Identify which cell holds the provided text, then report its (x, y) central coordinate. 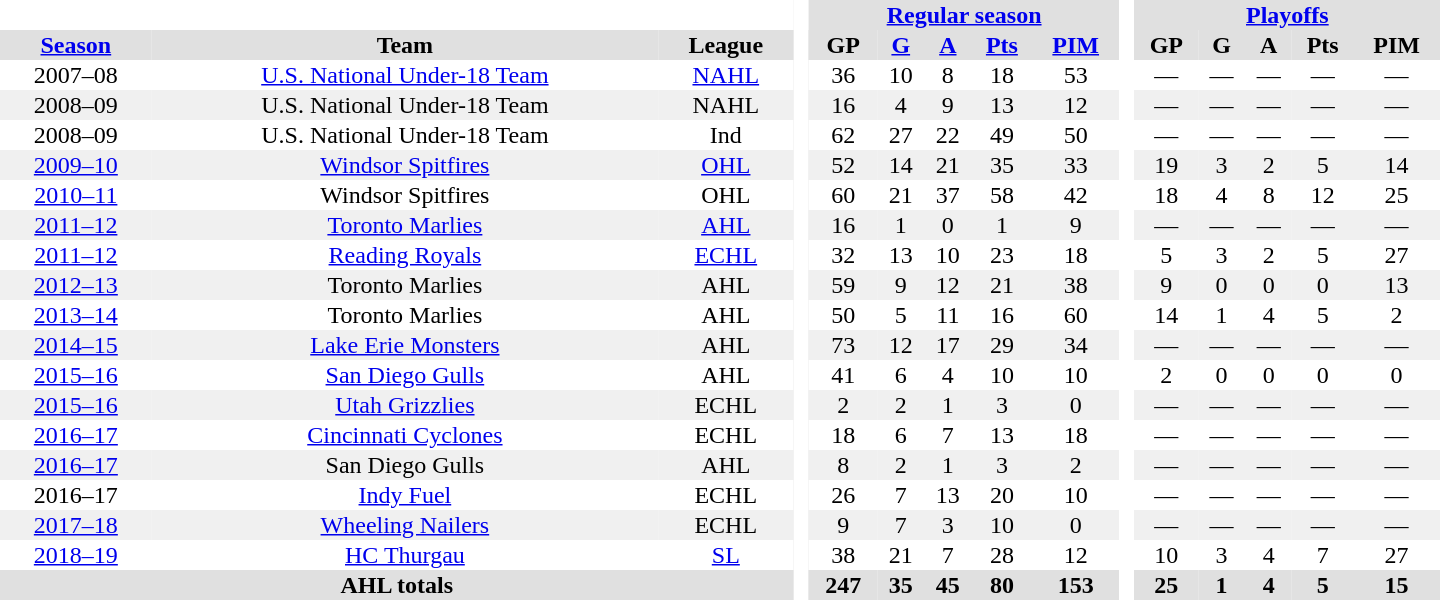
2017–18 (76, 525)
Team (405, 45)
2012–13 (76, 285)
28 (1002, 555)
20 (1002, 495)
HC Thurgau (405, 555)
247 (843, 585)
34 (1076, 345)
Utah Grizzlies (405, 405)
SL (726, 555)
62 (843, 135)
53 (1076, 75)
Playoffs (1288, 15)
52 (843, 165)
2010–11 (76, 195)
49 (1002, 135)
32 (843, 255)
42 (1076, 195)
22 (948, 135)
Wheeling Nailers (405, 525)
Lake Erie Monsters (405, 345)
Season (76, 45)
41 (843, 375)
2009–10 (76, 165)
33 (1076, 165)
2013–14 (76, 315)
Reading Royals (405, 255)
26 (843, 495)
2007–08 (76, 75)
29 (1002, 345)
Ind (726, 135)
Cincinnati Cyclones (405, 435)
153 (1076, 585)
League (726, 45)
11 (948, 315)
37 (948, 195)
2014–15 (76, 345)
19 (1166, 165)
Regular season (964, 15)
15 (1396, 585)
AHL totals (397, 585)
36 (843, 75)
45 (948, 585)
58 (1002, 195)
80 (1002, 585)
23 (1002, 255)
59 (843, 285)
17 (948, 345)
2018–19 (76, 555)
Indy Fuel (405, 495)
73 (843, 345)
